From the cell containing the given text, extract its center point as (x, y) coordinate. 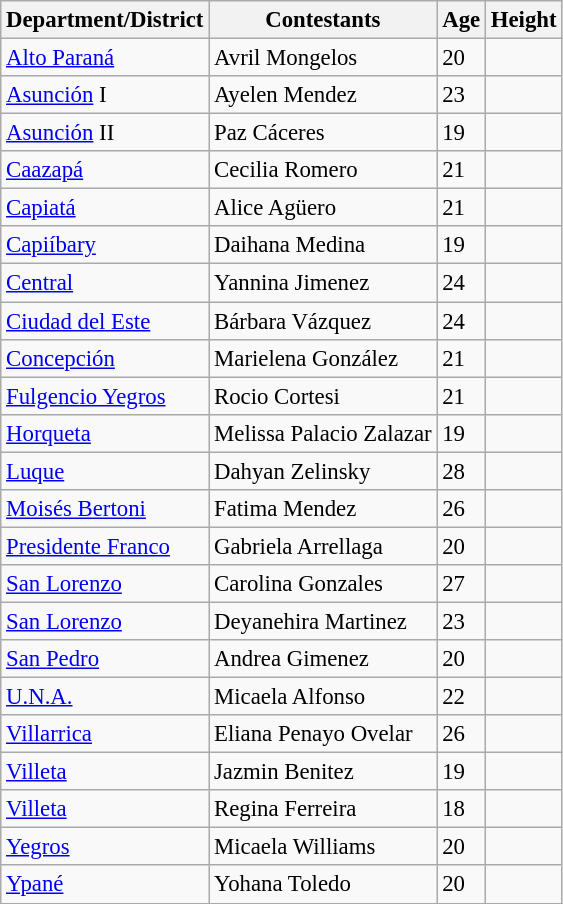
Villarrica (105, 734)
Deyanehira Martinez (323, 621)
Capiíbary (105, 245)
28 (462, 471)
22 (462, 697)
Height (523, 20)
Concepción (105, 358)
Yannina Jimenez (323, 283)
Andrea Gimenez (323, 659)
Ypané (105, 885)
Fulgencio Yegros (105, 396)
Rocio Cortesi (323, 396)
Marielena González (323, 358)
Regina Ferreira (323, 809)
Alto Paraná (105, 58)
Dahyan Zelinsky (323, 471)
Presidente Franco (105, 546)
Yohana Toledo (323, 885)
Caazapá (105, 170)
Age (462, 20)
Yegros (105, 847)
18 (462, 809)
Alice Agüero (323, 208)
Central (105, 283)
U.N.A. (105, 697)
Avril Mongelos (323, 58)
Ciudad del Este (105, 321)
Fatima Mendez (323, 509)
Gabriela Arrellaga (323, 546)
Asunción II (105, 133)
Daihana Medina (323, 245)
Bárbara Vázquez (323, 321)
Eliana Penayo Ovelar (323, 734)
Luque (105, 471)
Department/District (105, 20)
Cecilia Romero (323, 170)
San Pedro (105, 659)
Asunción I (105, 95)
Carolina Gonzales (323, 584)
Jazmin Benitez (323, 772)
Moisés Bertoni (105, 509)
Melissa Palacio Zalazar (323, 433)
Paz Cáceres (323, 133)
Ayelen Mendez (323, 95)
Horqueta (105, 433)
Micaela Alfonso (323, 697)
27 (462, 584)
Contestants (323, 20)
Capiatá (105, 208)
Micaela Williams (323, 847)
